Return the [x, y] coordinate for the center point of the cell that contains the specified text.  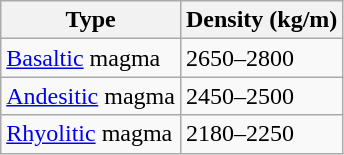
Type [91, 20]
Density (kg/m) [261, 20]
2450–2500 [261, 96]
2650–2800 [261, 58]
Andesitic magma [91, 96]
Basaltic magma [91, 58]
2180–2250 [261, 134]
Rhyolitic magma [91, 134]
